Identify which cell holds the provided text, then report its (x, y) central coordinate. 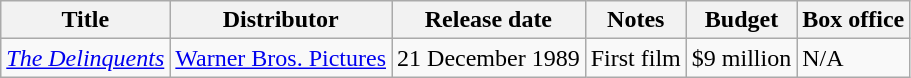
Distributor (281, 20)
N/A (854, 58)
The Delinquents (86, 58)
Box office (854, 20)
First film (636, 58)
21 December 1989 (489, 58)
$9 million (741, 58)
Notes (636, 20)
Release date (489, 20)
Budget (741, 20)
Warner Bros. Pictures (281, 58)
Title (86, 20)
